Return the (x, y) coordinate for the center point of the cell that contains the specified text.  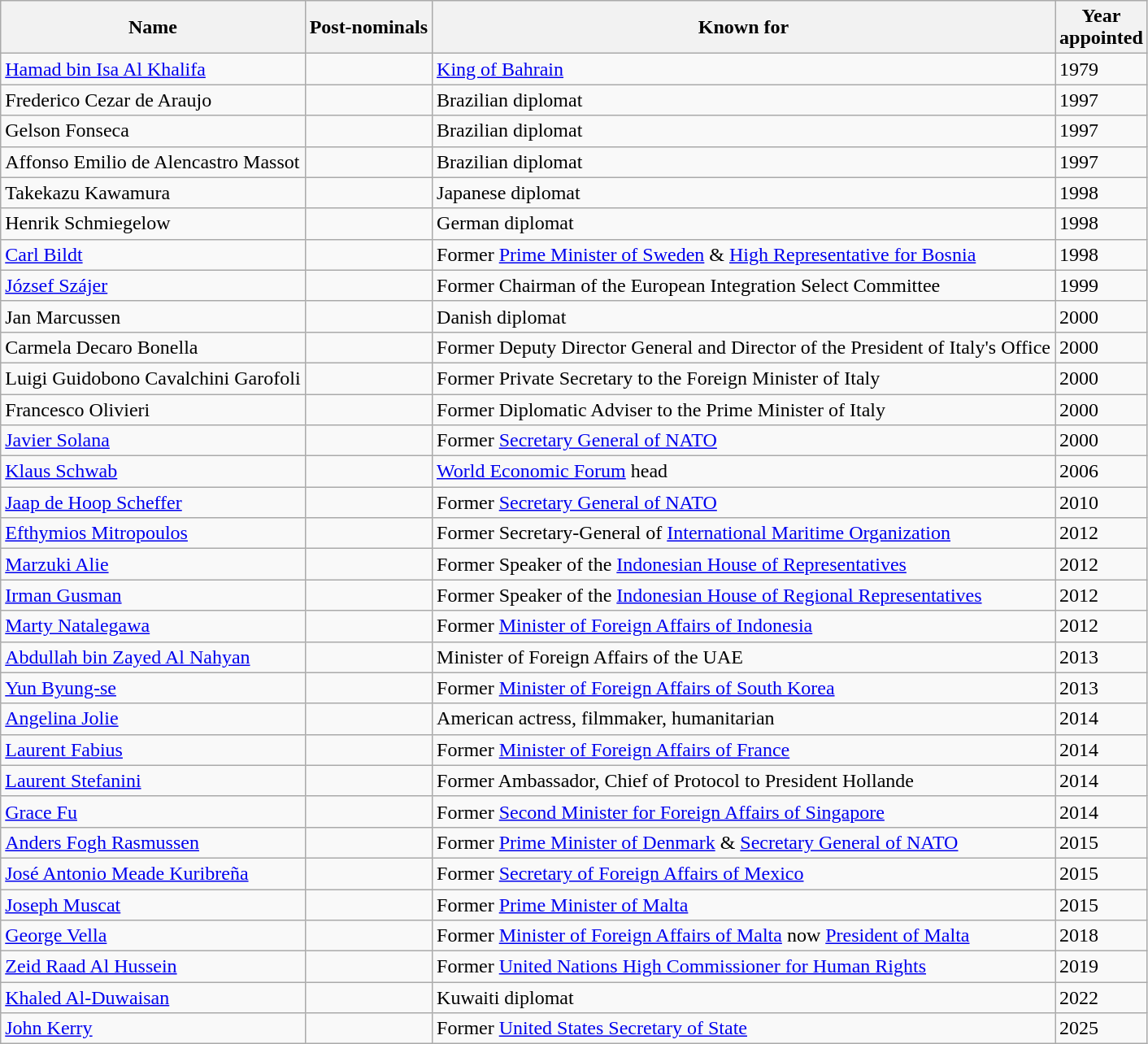
Former Prime Minister of Sweden & High Representative for Bosnia (744, 254)
József Szájer (153, 285)
Former United Nations High Commissioner for Human Rights (744, 967)
John Kerry (153, 1029)
Gelson Fonseca (153, 131)
Frederico Cezar de Araujo (153, 100)
Takekazu Kawamura (153, 193)
Former Chairman of the European Integration Select Committee (744, 285)
Name (153, 28)
2018 (1102, 936)
Anders Fogh Rasmussen (153, 842)
Hamad bin Isa Al Khalifa (153, 69)
Javier Solana (153, 441)
Former Ambassador, Chief of Protocol to President Hollande (744, 781)
Danish diplomat (744, 316)
Zeid Raad Al Hussein (153, 967)
Grace Fu (153, 811)
Laurent Stefanini (153, 781)
Former Diplomatic Adviser to the Prime Minister of Italy (744, 409)
American actress, filmmaker, humanitarian (744, 719)
Khaled Al-Duwaisan (153, 998)
World Economic Forum head (744, 472)
German diplomat (744, 224)
1999 (1102, 285)
Former Minister of Foreign Affairs of Indonesia (744, 626)
Luigi Guidobono Cavalchini Garofoli (153, 378)
Carl Bildt (153, 254)
Former Prime Minister of Denmark & Secretary General of NATO (744, 842)
King of Bahrain (744, 69)
Kuwaiti diplomat (744, 998)
2019 (1102, 967)
Former Speaker of the Indonesian House of Representatives (744, 564)
2022 (1102, 998)
Henrik Schmiegelow (153, 224)
Former Minister of Foreign Affairs of Malta now President of Malta (744, 936)
Japanese diplomat (744, 193)
Carmela Decaro Bonella (153, 347)
1979 (1102, 69)
Former Secretary of Foreign Affairs of Mexico (744, 873)
Former Minister of Foreign Affairs of South Korea (744, 688)
Known for (744, 28)
Former Secretary-General of International Maritime Organization (744, 533)
Former Speaker of the Indonesian House of Regional Representatives (744, 595)
Laurent Fabius (153, 750)
Affonso Emilio de Alencastro Massot (153, 162)
Former Deputy Director General and Director of the President of Italy's Office (744, 347)
Minister of Foreign Affairs of the UAE (744, 657)
Former Private Secretary to the Foreign Minister of Italy (744, 378)
Former Prime Minister of Malta (744, 905)
Jan Marcussen (153, 316)
Yearappointed (1102, 28)
José Antonio Meade Kuribreña (153, 873)
Jaap de Hoop Scheffer (153, 502)
Irman Gusman (153, 595)
Former United States Secretary of State (744, 1029)
Post-nominals (368, 28)
Klaus Schwab (153, 472)
Francesco Olivieri (153, 409)
Joseph Muscat (153, 905)
Yun Byung-se (153, 688)
Marty Natalegawa (153, 626)
2010 (1102, 502)
Former Second Minister for Foreign Affairs of Singapore (744, 811)
Marzuki Alie (153, 564)
2006 (1102, 472)
Efthymios Mitropoulos (153, 533)
Abdullah bin Zayed Al Nahyan (153, 657)
Angelina Jolie (153, 719)
Former Minister of Foreign Affairs of France (744, 750)
2025 (1102, 1029)
George Vella (153, 936)
